Find where the given text appears and provide that cell's center as (X, Y) coordinate. 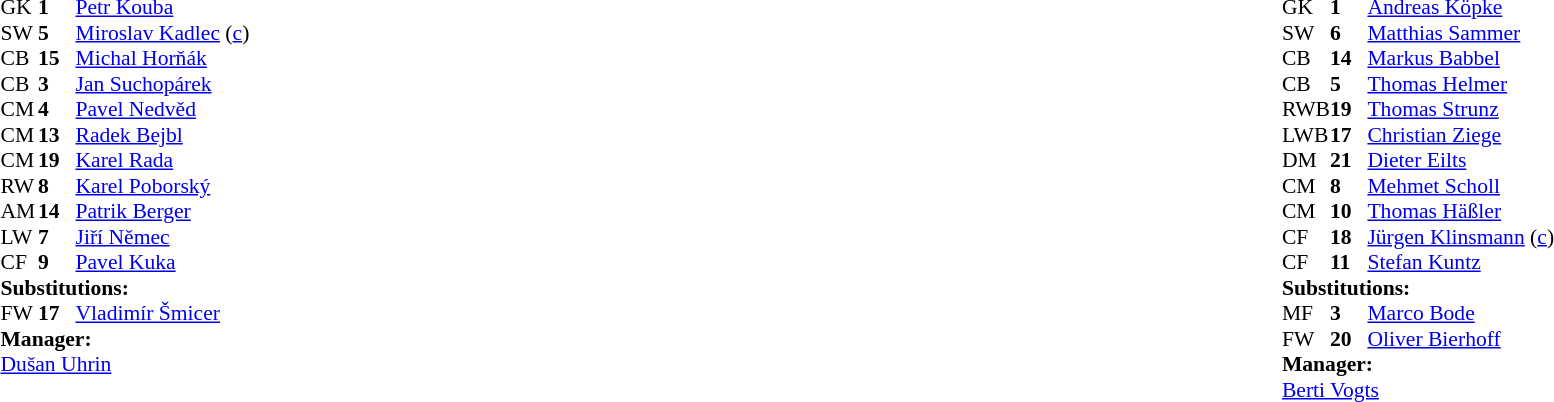
Pavel Kuka (163, 263)
MF (1306, 313)
AM (19, 211)
Markus Babbel (1460, 59)
4 (57, 109)
Miroslav Kadlec (c) (163, 33)
Christian Ziege (1460, 135)
20 (1349, 339)
6 (1349, 33)
21 (1349, 161)
Patrik Berger (163, 211)
Thomas Häßler (1460, 211)
Mehmet Scholl (1460, 186)
Jiří Němec (163, 237)
13 (57, 135)
15 (57, 59)
Marco Bode (1460, 313)
Vladimír Šmicer (163, 313)
7 (57, 237)
Michal Horňák (163, 59)
10 (1349, 211)
RW (19, 186)
Thomas Strunz (1460, 109)
11 (1349, 263)
LWB (1306, 135)
Karel Rada (163, 161)
Thomas Helmer (1460, 84)
9 (57, 263)
Dieter Eilts (1460, 161)
DM (1306, 161)
Oliver Bierhoff (1460, 339)
Stefan Kuntz (1460, 263)
RWB (1306, 109)
Jan Suchopárek (163, 84)
Karel Poborský (163, 186)
Matthias Sammer (1460, 33)
Radek Bejbl (163, 135)
18 (1349, 237)
Dušan Uhrin (124, 365)
LW (19, 237)
Jürgen Klinsmann (c) (1460, 237)
Pavel Nedvěd (163, 109)
